Detect which cell encompasses the target text, then output its (x, y) center coordinate. 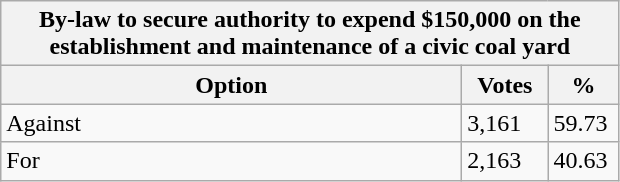
Votes (505, 85)
3,161 (505, 123)
% (584, 85)
Option (232, 85)
40.63 (584, 161)
Against (232, 123)
By-law to secure authority to expend $150,000 on the establishment and maintenance of a civic coal yard (310, 34)
59.73 (584, 123)
For (232, 161)
2,163 (505, 161)
